Return [x, y] of the center of cell containing provided text 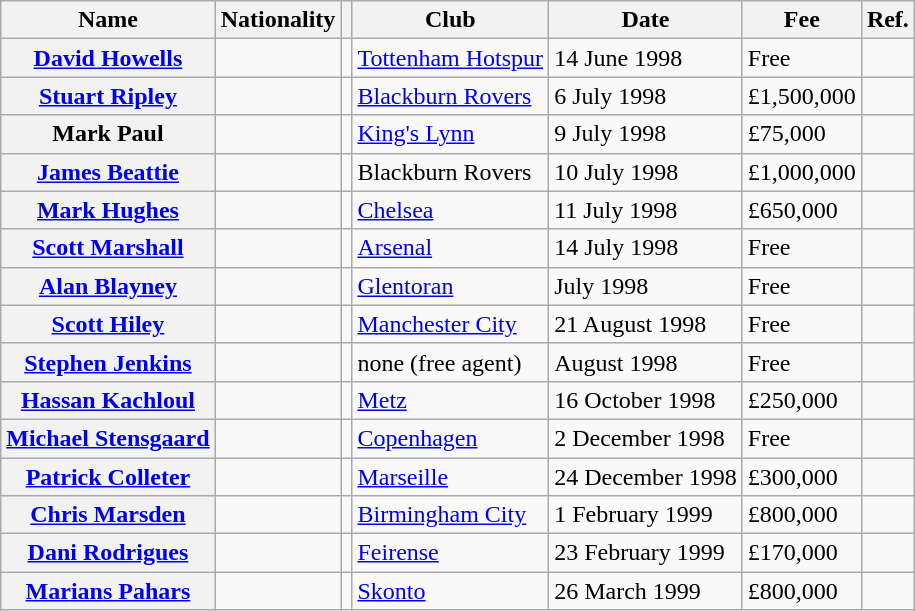
King's Lynn [450, 134]
14 June 1998 [646, 58]
23 February 1999 [646, 553]
10 July 1998 [646, 172]
14 July 1998 [646, 248]
21 August 1998 [646, 324]
Marians Pahars [108, 591]
Michael Stensgaard [108, 438]
£250,000 [802, 400]
Copenhagen [450, 438]
August 1998 [646, 362]
Skonto [450, 591]
Chris Marsden [108, 515]
16 October 1998 [646, 400]
24 December 1998 [646, 477]
£75,000 [802, 134]
Scott Hiley [108, 324]
£1,000,000 [802, 172]
26 March 1999 [646, 591]
Patrick Colleter [108, 477]
11 July 1998 [646, 210]
Arsenal [450, 248]
Metz [450, 400]
Dani Rodrigues [108, 553]
Birmingham City [450, 515]
£1,500,000 [802, 96]
£650,000 [802, 210]
Manchester City [450, 324]
Date [646, 20]
Ref. [888, 20]
£170,000 [802, 553]
Tottenham Hotspur [450, 58]
Glentoran [450, 286]
1 February 1999 [646, 515]
Feirense [450, 553]
2 December 1998 [646, 438]
Stephen Jenkins [108, 362]
Marseille [450, 477]
James Beattie [108, 172]
Chelsea [450, 210]
none (free agent) [450, 362]
Scott Marshall [108, 248]
Mark Hughes [108, 210]
9 July 1998 [646, 134]
Name [108, 20]
July 1998 [646, 286]
Fee [802, 20]
Hassan Kachloul [108, 400]
Nationality [278, 20]
£300,000 [802, 477]
Stuart Ripley [108, 96]
Alan Blayney [108, 286]
David Howells [108, 58]
Club [450, 20]
6 July 1998 [646, 96]
Mark Paul [108, 134]
